Return (X, Y) of the center of cell containing provided text 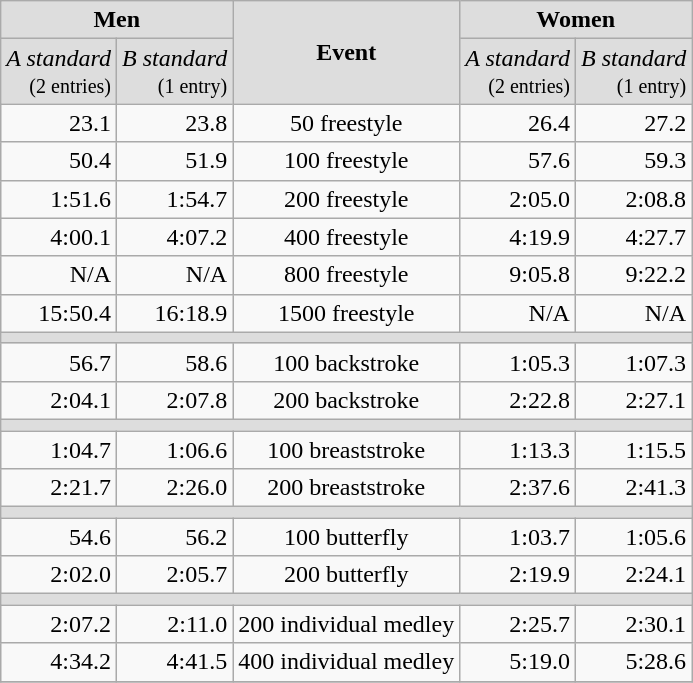
5:28.6 (633, 662)
23.1 (59, 123)
56.2 (175, 537)
4:34.2 (59, 662)
2:41.3 (633, 488)
2:30.1 (633, 624)
23.8 (175, 123)
2:24.1 (633, 575)
2:27.1 (633, 400)
2:05.0 (518, 199)
50.4 (59, 161)
1:54.7 (175, 199)
200 breaststroke (346, 488)
5:19.0 (518, 662)
4:00.1 (59, 237)
26.4 (518, 123)
100 butterfly (346, 537)
800 freestyle (346, 275)
9:22.2 (633, 275)
4:27.7 (633, 237)
15:50.4 (59, 313)
Men (117, 20)
1:51.6 (59, 199)
2:21.7 (59, 488)
200 butterfly (346, 575)
51.9 (175, 161)
2:07.8 (175, 400)
1:13.3 (518, 449)
9:05.8 (518, 275)
Women (576, 20)
2:05.7 (175, 575)
1500 freestyle (346, 313)
200 individual medley (346, 624)
2:07.2 (59, 624)
2:04.1 (59, 400)
1:07.3 (633, 362)
100 backstroke (346, 362)
54.6 (59, 537)
400 individual medley (346, 662)
56.7 (59, 362)
58.6 (175, 362)
200 freestyle (346, 199)
4:07.2 (175, 237)
2:26.0 (175, 488)
1:06.6 (175, 449)
200 backstroke (346, 400)
2:22.8 (518, 400)
2:25.7 (518, 624)
50 freestyle (346, 123)
1:04.7 (59, 449)
57.6 (518, 161)
1:15.5 (633, 449)
1:05.3 (518, 362)
2:08.8 (633, 199)
2:37.6 (518, 488)
1:03.7 (518, 537)
59.3 (633, 161)
16:18.9 (175, 313)
100 breaststroke (346, 449)
27.2 (633, 123)
2:11.0 (175, 624)
4:19.9 (518, 237)
100 freestyle (346, 161)
400 freestyle (346, 237)
Event (346, 52)
4:41.5 (175, 662)
1:05.6 (633, 537)
2:02.0 (59, 575)
2:19.9 (518, 575)
